Determine the (X, Y) coordinate at the center of the cell enclosing the given text.  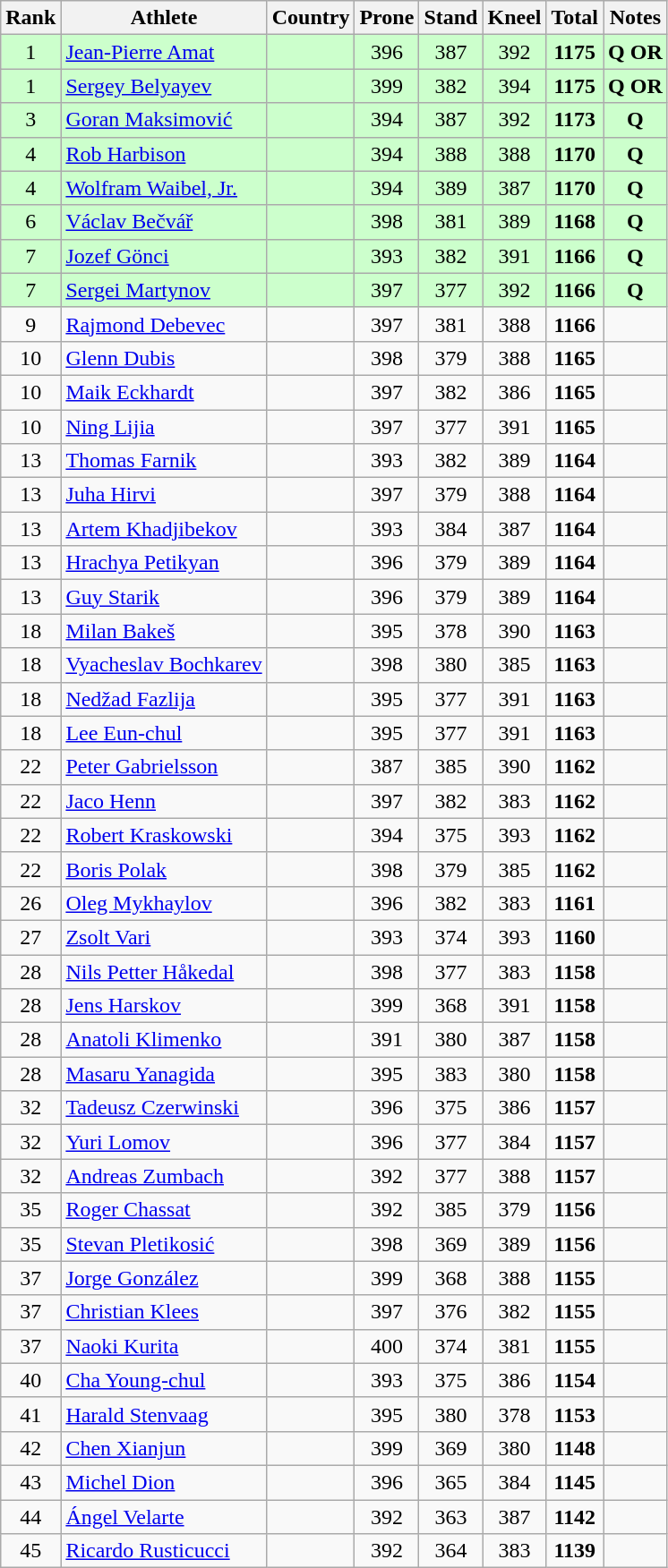
1160 (575, 937)
Oleg Mykhaylov (164, 903)
1148 (575, 1448)
Harald Stenvaag (164, 1414)
Nils Petter Håkedal (164, 971)
Jean-Pierre Amat (164, 52)
Peter Gabrielsson (164, 767)
27 (30, 937)
Sergei Martynov (164, 290)
6 (30, 222)
Jorge González (164, 1278)
41 (30, 1414)
Jens Harskov (164, 1006)
1161 (575, 903)
45 (30, 1551)
Christian Klees (164, 1312)
1173 (575, 120)
Guy Starik (164, 597)
Stand (451, 18)
Andreas Zumbach (164, 1176)
42 (30, 1448)
Tadeusz Czerwinski (164, 1108)
Rajmond Debevec (164, 324)
Yuri Lomov (164, 1142)
Stevan Pletikosić (164, 1244)
376 (451, 1312)
Thomas Farnik (164, 461)
Total (575, 18)
1145 (575, 1482)
Rank (30, 18)
44 (30, 1517)
Rob Harbison (164, 154)
Robert Kraskowski (164, 835)
43 (30, 1482)
Glenn Dubis (164, 358)
Kneel (514, 18)
365 (451, 1482)
Wolfram Waibel, Jr. (164, 188)
Ricardo Rusticucci (164, 1551)
1142 (575, 1517)
1153 (575, 1414)
Artem Khadjibekov (164, 529)
Milan Bakeš (164, 631)
40 (30, 1380)
Athlete (164, 18)
Naoki Kurita (164, 1346)
1154 (575, 1380)
Michel Dion (164, 1482)
9 (30, 324)
Lee Eun-chul (164, 733)
Sergey Belyayev (164, 86)
26 (30, 903)
Roger Chassat (164, 1210)
Goran Maksimović (164, 120)
Václav Bečvář (164, 222)
Jozef Gönci (164, 256)
364 (451, 1551)
Chen Xianjun (164, 1448)
Cha Young-chul (164, 1380)
Jaco Henn (164, 801)
400 (387, 1346)
Ning Lijia (164, 427)
Juha Hirvi (164, 495)
Hrachya Petikyan (164, 563)
Masaru Yanagida (164, 1074)
Prone (387, 18)
1168 (575, 222)
3 (30, 120)
Notes (636, 18)
Vyacheslav Bochkarev (164, 665)
Nedžad Fazlija (164, 699)
Maik Eckhardt (164, 392)
1139 (575, 1551)
Ángel Velarte (164, 1517)
363 (451, 1517)
Country (311, 18)
Anatoli Klimenko (164, 1040)
Boris Polak (164, 869)
Zsolt Vari (164, 937)
